Identify which cell holds the provided text, then report its (X, Y) central coordinate. 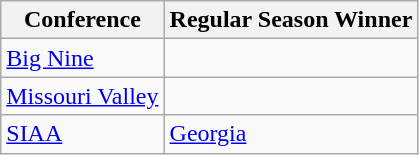
Conference (82, 20)
Missouri Valley (82, 96)
Regular Season Winner (291, 20)
SIAA (82, 134)
Big Nine (82, 58)
Georgia (291, 134)
